Pinpoint the cell where the given text exists, returning its [x, y] midpoint coordinate. 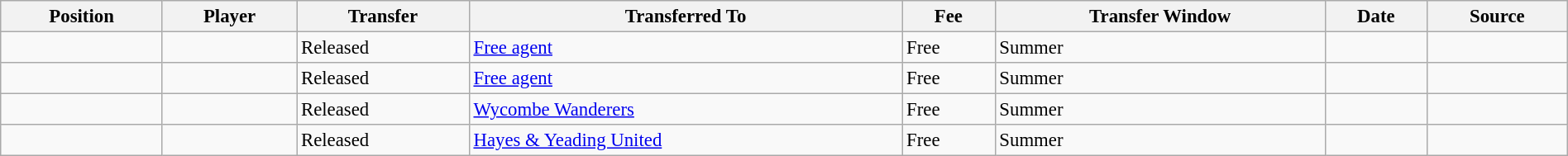
Fee [949, 17]
Date [1376, 17]
Transfer Window [1159, 17]
Transferred To [686, 17]
Source [1498, 17]
Position [82, 17]
Wycombe Wanderers [686, 110]
Hayes & Yeading United [686, 140]
Transfer [384, 17]
Player [229, 17]
